Capture the cell that displays the provided text and extract its (x, y) central coordinate. 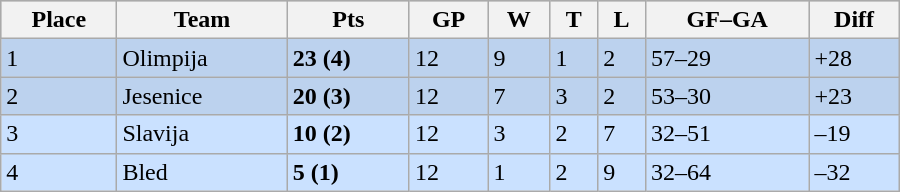
L (622, 20)
Olimpija (202, 58)
T (574, 20)
–19 (854, 134)
Slavija (202, 134)
10 (2) (348, 134)
GP (448, 20)
5 (1) (348, 172)
4 (59, 172)
57–29 (728, 58)
–32 (854, 172)
32–51 (728, 134)
W (519, 20)
53–30 (728, 96)
+23 (854, 96)
Place (59, 20)
Pts (348, 20)
23 (4) (348, 58)
Jesenice (202, 96)
Diff (854, 20)
Bled (202, 172)
32–64 (728, 172)
Team (202, 20)
20 (3) (348, 96)
+28 (854, 58)
GF–GA (728, 20)
